Return (x, y) of the center of cell containing provided text 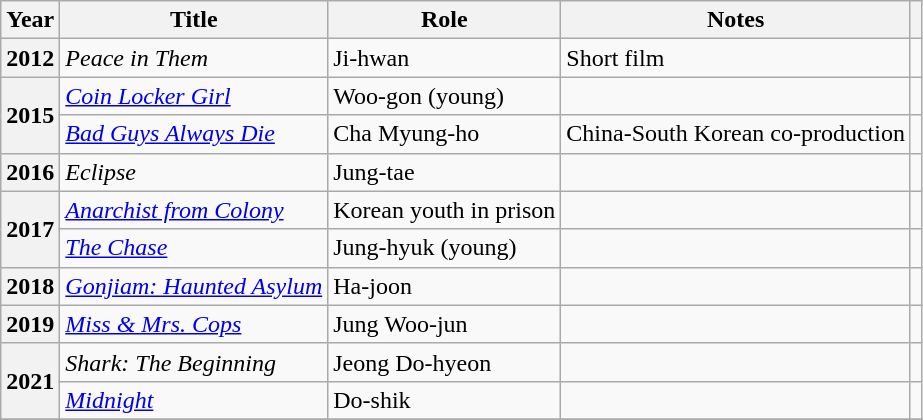
Role (444, 20)
2018 (30, 286)
Anarchist from Colony (194, 210)
Jung Woo-jun (444, 324)
Peace in Them (194, 58)
Year (30, 20)
2019 (30, 324)
2021 (30, 381)
Miss & Mrs. Cops (194, 324)
2012 (30, 58)
The Chase (194, 248)
Ha-joon (444, 286)
2016 (30, 172)
Coin Locker Girl (194, 96)
2017 (30, 229)
Title (194, 20)
Cha Myung-ho (444, 134)
2015 (30, 115)
Gonjiam: Haunted Asylum (194, 286)
Jung-hyuk (young) (444, 248)
Woo-gon (young) (444, 96)
Ji-hwan (444, 58)
Jeong Do-hyeon (444, 362)
Eclipse (194, 172)
Midnight (194, 400)
Short film (736, 58)
Korean youth in prison (444, 210)
Shark: The Beginning (194, 362)
Do-shik (444, 400)
China-South Korean co-production (736, 134)
Notes (736, 20)
Bad Guys Always Die (194, 134)
Jung-tae (444, 172)
